Return the (X, Y) coordinate for the center point of the cell that contains the specified text.  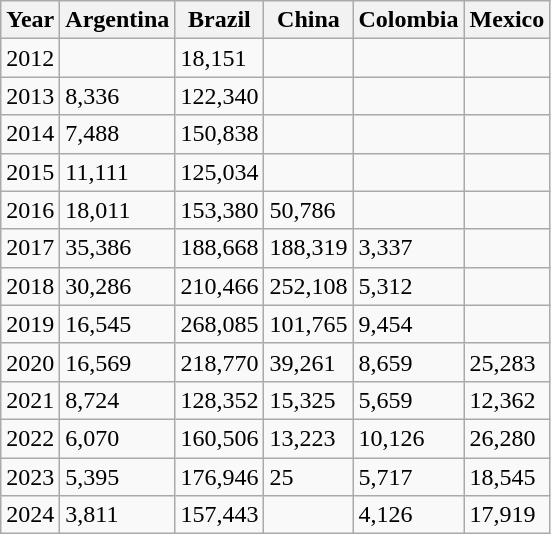
210,466 (220, 286)
10,126 (408, 438)
252,108 (308, 286)
2023 (30, 477)
2018 (30, 286)
268,085 (220, 324)
16,569 (118, 362)
Year (30, 20)
8,724 (118, 400)
128,352 (220, 400)
125,034 (220, 172)
122,340 (220, 96)
5,659 (408, 400)
Mexico (507, 20)
13,223 (308, 438)
2019 (30, 324)
17,919 (507, 515)
11,111 (118, 172)
6,070 (118, 438)
26,280 (507, 438)
4,126 (408, 515)
35,386 (118, 248)
Argentina (118, 20)
2022 (30, 438)
101,765 (308, 324)
218,770 (220, 362)
18,011 (118, 210)
2020 (30, 362)
5,395 (118, 477)
2021 (30, 400)
9,454 (408, 324)
2024 (30, 515)
7,488 (118, 134)
5,312 (408, 286)
2016 (30, 210)
3,337 (408, 248)
18,545 (507, 477)
Brazil (220, 20)
188,668 (220, 248)
50,786 (308, 210)
China (308, 20)
30,286 (118, 286)
160,506 (220, 438)
25,283 (507, 362)
188,319 (308, 248)
2013 (30, 96)
15,325 (308, 400)
2012 (30, 58)
12,362 (507, 400)
3,811 (118, 515)
18,151 (220, 58)
Colombia (408, 20)
2017 (30, 248)
16,545 (118, 324)
176,946 (220, 477)
39,261 (308, 362)
2015 (30, 172)
8,659 (408, 362)
5,717 (408, 477)
8,336 (118, 96)
150,838 (220, 134)
25 (308, 477)
157,443 (220, 515)
153,380 (220, 210)
2014 (30, 134)
